Capture the cell that displays the provided text and extract its [X, Y] central coordinate. 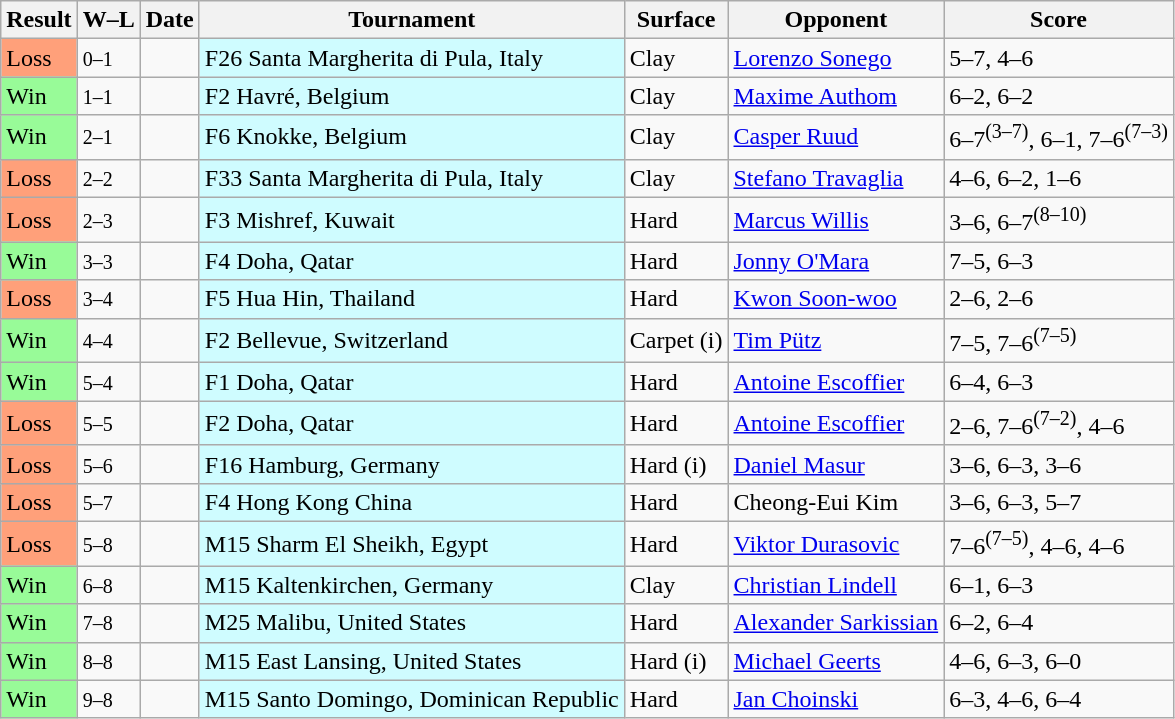
7–5, 7–6(7–5) [1059, 340]
Carpet (i) [676, 340]
W–L [108, 20]
5–8 [108, 544]
M25 Malibu, United States [412, 623]
5–6 [108, 464]
Tim Pütz [836, 340]
F6 Knokke, Belgium [412, 138]
Jonny O'Mara [836, 261]
5–4 [108, 382]
1–1 [108, 96]
6–2, 6–2 [1059, 96]
6–8 [108, 585]
7–8 [108, 623]
F2 Doha, Qatar [412, 424]
3–4 [108, 299]
2–6, 7–6(7–2), 4–6 [1059, 424]
F2 Bellevue, Switzerland [412, 340]
6–3, 4–6, 6–4 [1059, 699]
8–8 [108, 661]
7–6(7–5), 4–6, 4–6 [1059, 544]
4–6, 6–3, 6–0 [1059, 661]
6–1, 6–3 [1059, 585]
Date [170, 20]
3–6, 6–7(8–10) [1059, 220]
F2 Havré, Belgium [412, 96]
M15 Sharm El Sheikh, Egypt [412, 544]
6–2, 6–4 [1059, 623]
2–2 [108, 178]
Cheong-Eui Kim [836, 502]
F1 Doha, Qatar [412, 382]
Viktor Durasovic [836, 544]
Kwon Soon-woo [836, 299]
Tournament [412, 20]
F33 Santa Margherita di Pula, Italy [412, 178]
7–5, 6–3 [1059, 261]
5–5 [108, 424]
4–4 [108, 340]
M15 Santo Domingo, Dominican Republic [412, 699]
Daniel Masur [836, 464]
Result [39, 20]
Christian Lindell [836, 585]
9–8 [108, 699]
F4 Doha, Qatar [412, 261]
F5 Hua Hin, Thailand [412, 299]
Michael Geerts [836, 661]
Opponent [836, 20]
3–3 [108, 261]
F4 Hong Kong China [412, 502]
4–6, 6–2, 1–6 [1059, 178]
Casper Ruud [836, 138]
Jan Choinski [836, 699]
Alexander Sarkissian [836, 623]
Lorenzo Sonego [836, 58]
M15 East Lansing, United States [412, 661]
3–6, 6–3, 3–6 [1059, 464]
Surface [676, 20]
6–7(3–7), 6–1, 7–6(7–3) [1059, 138]
F26 Santa Margherita di Pula, Italy [412, 58]
6–4, 6–3 [1059, 382]
2–3 [108, 220]
5–7 [108, 502]
M15 Kaltenkirchen, Germany [412, 585]
0–1 [108, 58]
Score [1059, 20]
Maxime Authom [836, 96]
Stefano Travaglia [836, 178]
2–6, 2–6 [1059, 299]
F3 Mishref, Kuwait [412, 220]
Marcus Willis [836, 220]
2–1 [108, 138]
3–6, 6–3, 5–7 [1059, 502]
F16 Hamburg, Germany [412, 464]
5–7, 4–6 [1059, 58]
